Capture the cell that displays the provided text and extract its (x, y) central coordinate. 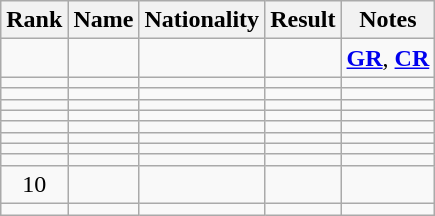
Name (104, 20)
Notes (388, 20)
Nationality (202, 20)
Result (303, 20)
GR, CR (388, 58)
10 (34, 184)
Rank (34, 20)
